Pinpoint the cell where the given text exists, returning its [x, y] midpoint coordinate. 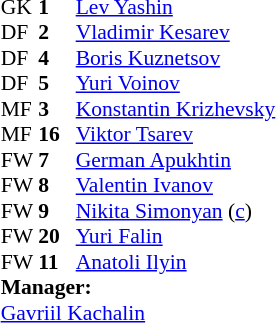
Yuri Voinov [176, 83]
Viktor Tsarev [176, 135]
German Apukhtin [176, 160]
11 [57, 262]
Konstantin Krizhevsky [176, 109]
Valentin Ivanov [176, 185]
16 [57, 135]
Yuri Falin [176, 237]
9 [57, 211]
20 [57, 237]
5 [57, 83]
7 [57, 160]
2 [57, 33]
Vladimir Kesarev [176, 33]
Boris Kuznetsov [176, 58]
Manager: [138, 287]
8 [57, 185]
Nikita Simonyan (c) [176, 211]
4 [57, 58]
Anatoli Ilyin [176, 262]
3 [57, 109]
